Return the (x, y) coordinate for the center point of the cell that contains the specified text.  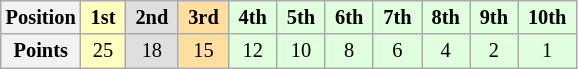
2 (494, 51)
10 (301, 51)
12 (253, 51)
9th (494, 17)
1 (547, 51)
4th (253, 17)
8 (349, 51)
4 (446, 51)
15 (203, 51)
1st (104, 17)
5th (301, 17)
2nd (152, 17)
8th (446, 17)
Points (41, 51)
25 (104, 51)
Position (41, 17)
10th (547, 17)
6 (397, 51)
3rd (203, 17)
18 (152, 51)
7th (397, 17)
6th (349, 17)
